Scan for the cell matching the given text and deliver its [x, y] coordinate at center. 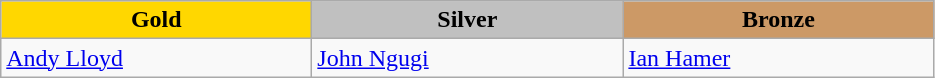
Ian Hamer [778, 58]
Andy Lloyd [156, 58]
Bronze [778, 20]
John Ngugi [468, 58]
Silver [468, 20]
Gold [156, 20]
